Scan for the cell matching the given text and deliver its (X, Y) coordinate at center. 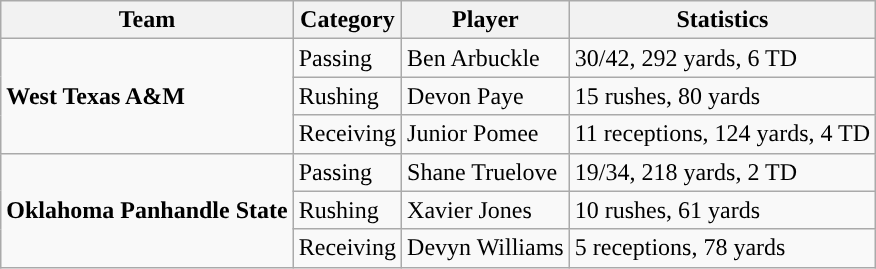
Team (147, 20)
11 receptions, 124 yards, 4 TD (722, 134)
30/42, 292 yards, 6 TD (722, 58)
Oklahoma Panhandle State (147, 210)
Xavier Jones (486, 210)
15 rushes, 80 yards (722, 96)
Shane Truelove (486, 172)
Devon Paye (486, 96)
Ben Arbuckle (486, 58)
10 rushes, 61 yards (722, 210)
Devyn Williams (486, 248)
Junior Pomee (486, 134)
5 receptions, 78 yards (722, 248)
Statistics (722, 20)
19/34, 218 yards, 2 TD (722, 172)
Category (347, 20)
Player (486, 20)
West Texas A&M (147, 96)
